For the text-containing cell, return its midpoint in (x, y) coordinate format. 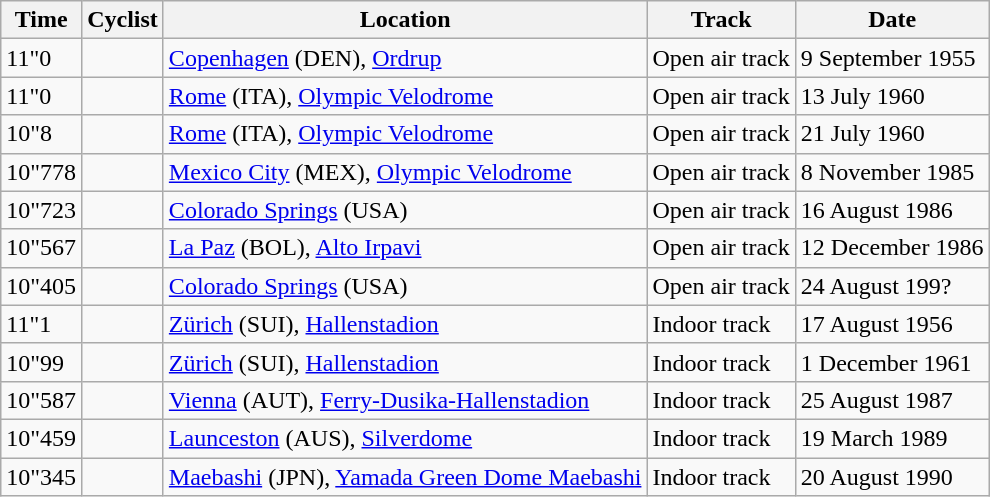
25 August 1987 (892, 400)
Copenhagen (DEN), Ordrup (405, 58)
Mexico City (MEX), Olympic Velodrome (405, 172)
10"405 (42, 286)
1 December 1961 (892, 362)
10"345 (42, 477)
Vienna (AUT), Ferry-Dusika-Hallenstadion (405, 400)
9 September 1955 (892, 58)
Track (721, 20)
13 July 1960 (892, 96)
Location (405, 20)
Launceston (AUS), Silverdome (405, 438)
Cyclist (123, 20)
Date (892, 20)
20 August 1990 (892, 477)
Maebashi (JPN), Yamada Green Dome Maebashi (405, 477)
11"1 (42, 324)
17 August 1956 (892, 324)
10"567 (42, 248)
10"459 (42, 438)
21 July 1960 (892, 134)
16 August 1986 (892, 210)
8 November 1985 (892, 172)
Time (42, 20)
10"723 (42, 210)
10"8 (42, 134)
19 March 1989 (892, 438)
La Paz (BOL), Alto Irpavi (405, 248)
10"778 (42, 172)
10"587 (42, 400)
12 December 1986 (892, 248)
10"99 (42, 362)
24 August 199? (892, 286)
